Provide the [x, y] coordinate of the cell's center where the given text is located.  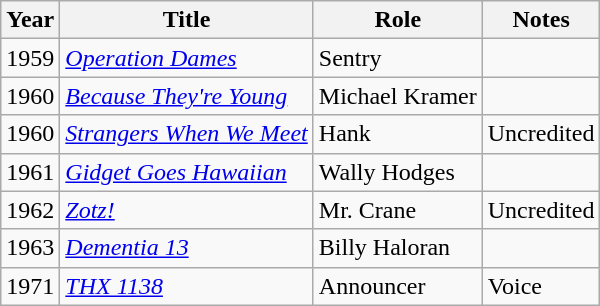
Operation Dames [186, 58]
THX 1138 [186, 286]
Because They're Young [186, 96]
Mr. Crane [398, 210]
Announcer [398, 286]
1971 [30, 286]
Strangers When We Meet [186, 134]
1959 [30, 58]
Sentry [398, 58]
1962 [30, 210]
Hank [398, 134]
1963 [30, 248]
Gidget Goes Hawaiian [186, 172]
Year [30, 20]
1961 [30, 172]
Voice [541, 286]
Notes [541, 20]
Role [398, 20]
Title [186, 20]
Dementia 13 [186, 248]
Wally Hodges [398, 172]
Zotz! [186, 210]
Billy Haloran [398, 248]
Michael Kramer [398, 96]
